Scan for the cell matching the given text and deliver its (x, y) coordinate at center. 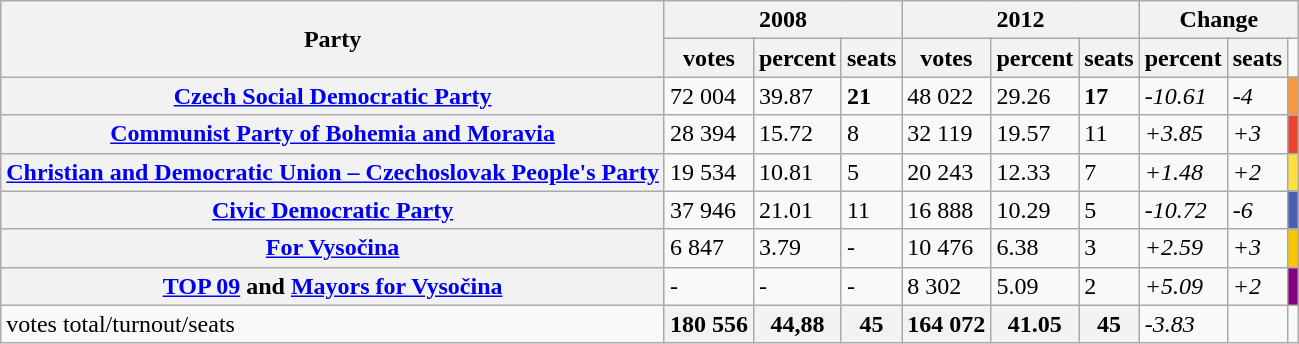
-6 (1257, 210)
8 (871, 134)
72 004 (708, 96)
41.05 (1035, 324)
+3.85 (1183, 134)
37 946 (708, 210)
Civic Democratic Party (333, 210)
180 556 (708, 324)
For Vysočina (333, 248)
3.79 (797, 248)
21.01 (797, 210)
20 243 (946, 172)
Czech Social Democratic Party (333, 96)
+5.09 (1183, 286)
6.38 (1035, 248)
32 119 (946, 134)
19 534 (708, 172)
16 888 (946, 210)
+2.59 (1183, 248)
Change (1218, 20)
10.81 (797, 172)
29.26 (1035, 96)
164 072 (946, 324)
6 847 (708, 248)
-10.61 (1183, 96)
Party (333, 39)
2 (1109, 286)
10 476 (946, 248)
15.72 (797, 134)
5.09 (1035, 286)
8 302 (946, 286)
28 394 (708, 134)
17 (1109, 96)
2012 (1020, 20)
votes total/turnout/seats (333, 324)
+1.48 (1183, 172)
39.87 (797, 96)
7 (1109, 172)
-4 (1257, 96)
48 022 (946, 96)
Christian and Democratic Union – Czechoslovak People's Party (333, 172)
19.57 (1035, 134)
44,88 (797, 324)
3 (1109, 248)
-3.83 (1183, 324)
10.29 (1035, 210)
Communist Party of Bohemia and Moravia (333, 134)
2008 (782, 20)
21 (871, 96)
-10.72 (1183, 210)
12.33 (1035, 172)
TOP 09 and Mayors for Vysočina (333, 286)
